Identify which cell holds the provided text, then report its [x, y] central coordinate. 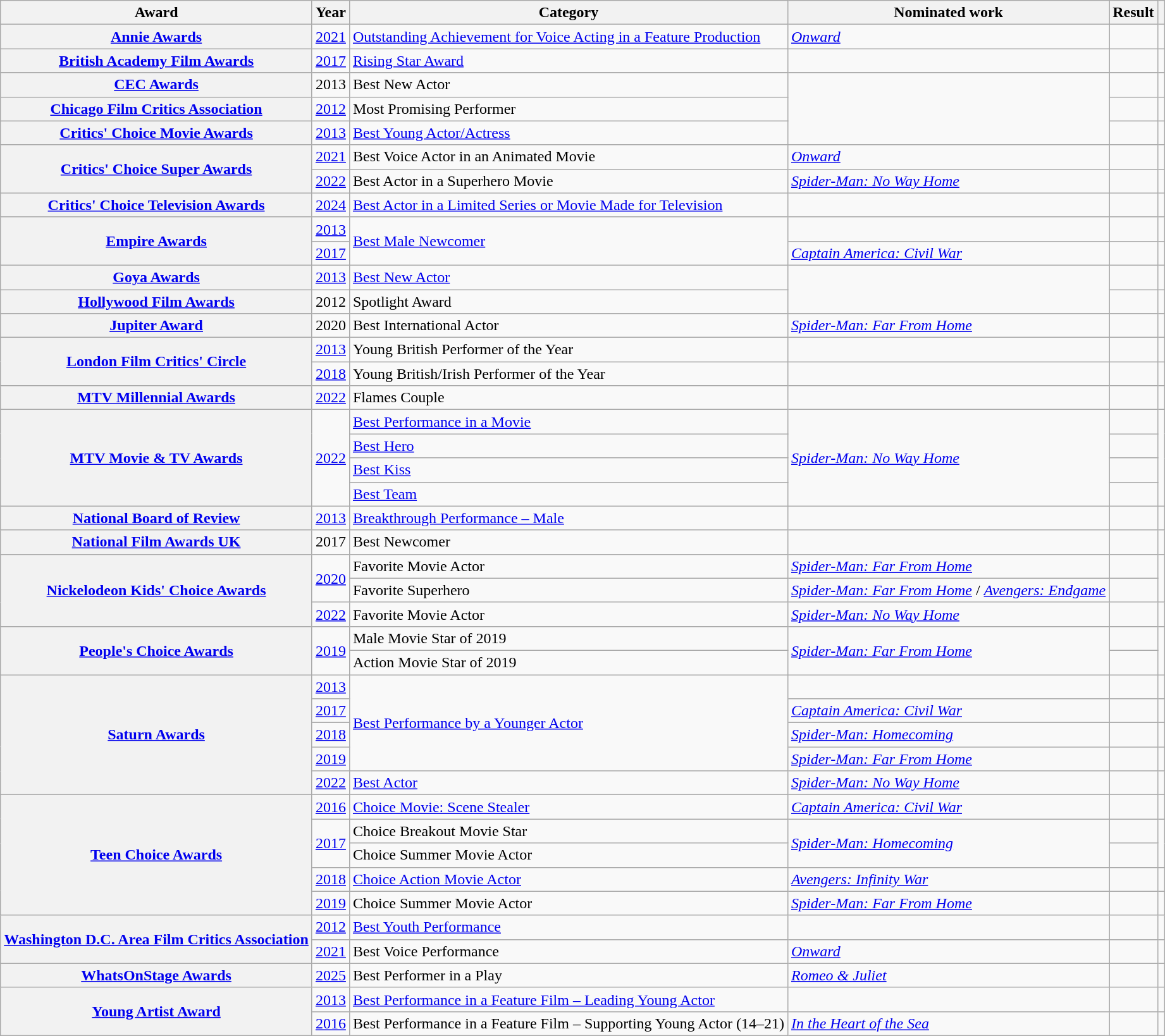
Choice Action Movie Actor [568, 879]
Best Voice Performance [568, 951]
Nominated work [948, 13]
Saturn Awards [157, 734]
Young British Performer of the Year [568, 350]
Most Promising Performer [568, 109]
Best Actor in a Superhero Movie [568, 181]
Best Performance in a Feature Film – Supporting Young Actor (14–21) [568, 1023]
Young Artist Award [157, 1011]
Best Performance in a Movie [568, 422]
MTV Movie & TV Awards [157, 458]
Best Hero [568, 446]
Jupiter Award [157, 326]
Year [330, 13]
Romeo & Juliet [948, 975]
Choice Breakout Movie Star [568, 831]
Chicago Film Critics Association [157, 109]
Action Movie Star of 2019 [568, 662]
Avengers: Infinity War [948, 879]
Category [568, 13]
MTV Millennial Awards [157, 398]
Male Movie Star of 2019 [568, 638]
Critics' Choice Television Awards [157, 205]
Breakthrough Performance – Male [568, 518]
Goya Awards [157, 277]
Choice Movie: Scene Stealer [568, 807]
Rising Star Award [568, 61]
Spider-Man: Far From Home / Avengers: Endgame [948, 590]
British Academy Film Awards [157, 61]
Young British/Irish Performer of the Year [568, 374]
People's Choice Awards [157, 650]
Best Performer in a Play [568, 975]
Washington D.C. Area Film Critics Association [157, 939]
Result [1133, 13]
WhatsOnStage Awards [157, 975]
Favorite Superhero [568, 590]
Best Young Actor/Actress [568, 133]
Best Newcomer [568, 542]
National Board of Review [157, 518]
Best Performance by a Younger Actor [568, 722]
Outstanding Achievement for Voice Acting in a Feature Production [568, 37]
2025 [330, 975]
Award [157, 13]
CEC Awards [157, 85]
Hollywood Film Awards [157, 302]
Critics' Choice Movie Awards [157, 133]
2024 [330, 205]
Critics' Choice Super Awards [157, 169]
Empire Awards [157, 241]
Best Team [568, 494]
Annie Awards [157, 37]
National Film Awards UK [157, 542]
Best Voice Actor in an Animated Movie [568, 157]
Best Youth Performance [568, 927]
Teen Choice Awards [157, 855]
Best Male Newcomer [568, 241]
Best Performance in a Feature Film – Leading Young Actor [568, 999]
Nickelodeon Kids' Choice Awards [157, 590]
Flames Couple [568, 398]
London Film Critics' Circle [157, 362]
In the Heart of the Sea [948, 1023]
Best Kiss [568, 470]
Best Actor in a Limited Series or Movie Made for Television [568, 205]
Best Actor [568, 783]
Spotlight Award [568, 302]
Best International Actor [568, 326]
